Locate the cell with the specified text and output its (X, Y) center coordinate. 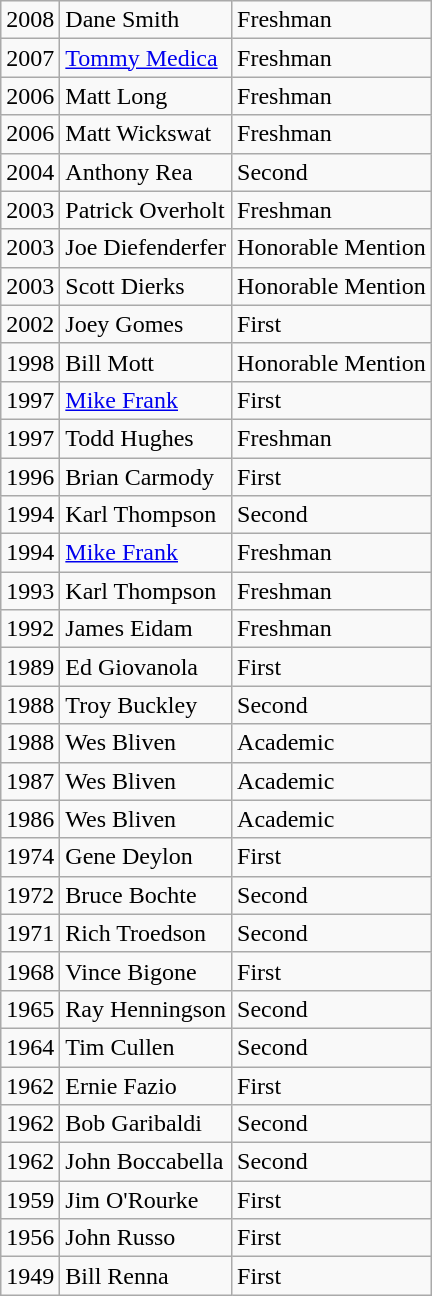
1965 (30, 1009)
Dane Smith (146, 20)
1993 (30, 591)
Bill Mott (146, 362)
Todd Hughes (146, 438)
1956 (30, 1238)
Rich Troedson (146, 933)
Vince Bigone (146, 971)
Tim Cullen (146, 1047)
1989 (30, 667)
Bill Renna (146, 1276)
2008 (30, 20)
1998 (30, 362)
1971 (30, 933)
1949 (30, 1276)
Ray Henningson (146, 1009)
1974 (30, 857)
Scott Dierks (146, 286)
John Boccabella (146, 1162)
Anthony Rea (146, 172)
Bruce Bochte (146, 895)
Troy Buckley (146, 705)
John Russo (146, 1238)
1972 (30, 895)
1986 (30, 819)
2007 (30, 58)
Joey Gomes (146, 324)
Brian Carmody (146, 477)
1959 (30, 1200)
Joe Diefenderfer (146, 248)
1987 (30, 781)
1968 (30, 971)
Ernie Fazio (146, 1085)
James Eidam (146, 629)
Tommy Medica (146, 58)
Bob Garibaldi (146, 1124)
1992 (30, 629)
Gene Deylon (146, 857)
2004 (30, 172)
2002 (30, 324)
1996 (30, 477)
Matt Wickswat (146, 134)
1964 (30, 1047)
Ed Giovanola (146, 667)
Patrick Overholt (146, 210)
Matt Long (146, 96)
Jim O'Rourke (146, 1200)
